Extract the [X, Y] coordinate from the center of the cell holding the provided text.  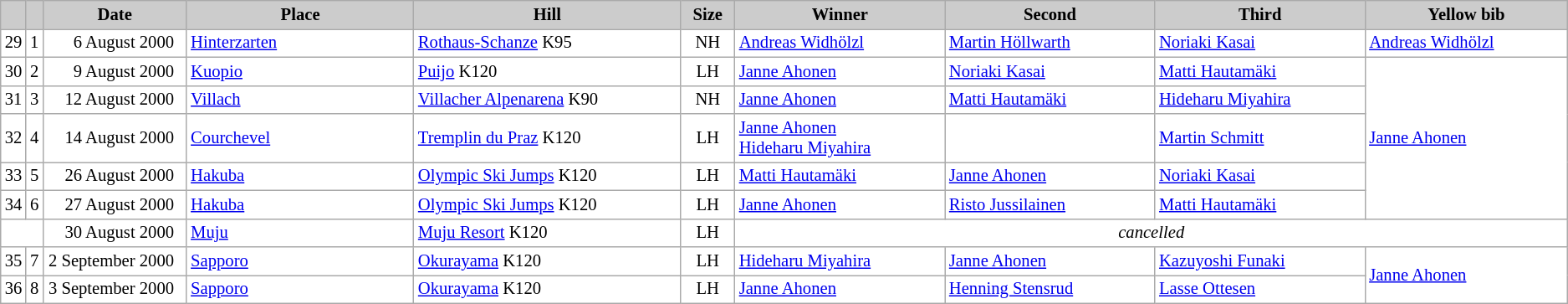
Date [115, 14]
Janne Ahonen Hideharu Miyahira [840, 138]
Muju Resort K120 [547, 233]
3 [34, 100]
Villacher Alpenarena K90 [547, 100]
Martin Höllwarth [1050, 43]
5 [34, 176]
34 [13, 204]
Risto Jussilainen [1050, 204]
29 [13, 43]
Place [300, 14]
Second [1050, 14]
33 [13, 176]
Kuopio [300, 71]
Lasse Ottesen [1259, 289]
Kazuyoshi Funaki [1259, 260]
Martin Schmitt [1259, 138]
14 August 2000 [115, 138]
8 [34, 289]
Rothaus-Schanze K95 [547, 43]
Muju [300, 233]
2 September 2000 [115, 260]
12 August 2000 [115, 100]
Villach [300, 100]
Yellow bib [1466, 14]
32 [13, 138]
Third [1259, 14]
30 August 2000 [115, 233]
30 [13, 71]
Hill [547, 14]
6 August 2000 [115, 43]
Courchevel [300, 138]
Henning Stensrud [1050, 289]
4 [34, 138]
1 [34, 43]
36 [13, 289]
Size [707, 14]
31 [13, 100]
27 August 2000 [115, 204]
35 [13, 260]
Hinterzarten [300, 43]
2 [34, 71]
Winner [840, 14]
Tremplin du Praz K120 [547, 138]
6 [34, 204]
cancelled [1152, 233]
26 August 2000 [115, 176]
Puijo K120 [547, 71]
3 September 2000 [115, 289]
7 [34, 260]
9 August 2000 [115, 71]
